Find where the given text appears and provide that cell's center as [x, y] coordinate. 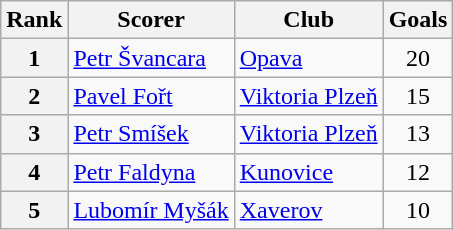
12 [418, 172]
4 [34, 172]
10 [418, 210]
Xaverov [308, 210]
Petr Faldyna [151, 172]
Petr Smíšek [151, 134]
15 [418, 96]
Lubomír Myšák [151, 210]
1 [34, 58]
Pavel Fořt [151, 96]
20 [418, 58]
Rank [34, 20]
Club [308, 20]
Petr Švancara [151, 58]
Scorer [151, 20]
Opava [308, 58]
Goals [418, 20]
2 [34, 96]
Kunovice [308, 172]
5 [34, 210]
13 [418, 134]
3 [34, 134]
